Pinpoint the cell where the given text exists, returning its [X, Y] midpoint coordinate. 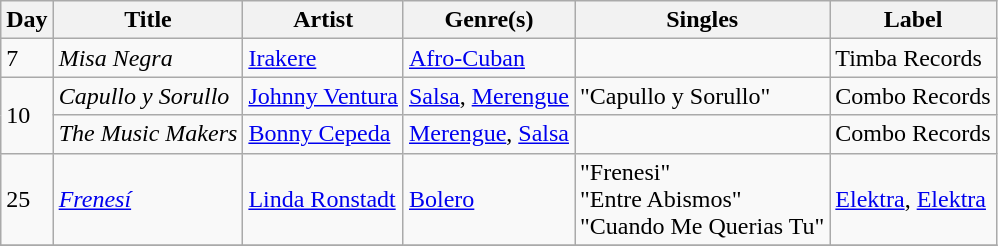
Irakere [324, 58]
Genre(s) [488, 20]
Elektra, Elektra [913, 199]
7 [27, 58]
"Frenesi""Entre Abismos""Cuando Me Querias Tu" [702, 199]
Salsa, Merengue [488, 96]
10 [27, 115]
"Capullo y Sorullo" [702, 96]
Frenesí [148, 199]
Timba Records [913, 58]
Singles [702, 20]
Artist [324, 20]
Title [148, 20]
Day [27, 20]
The Music Makers [148, 134]
Capullo y Sorullo [148, 96]
Merengue, Salsa [488, 134]
Linda Ronstadt [324, 199]
25 [27, 199]
Johnny Ventura [324, 96]
Bolero [488, 199]
Misa Negra [148, 58]
Afro-Cuban [488, 58]
Bonny Cepeda [324, 134]
Label [913, 20]
